Provide the [X, Y] coordinate of the cell's center where the given text is located.  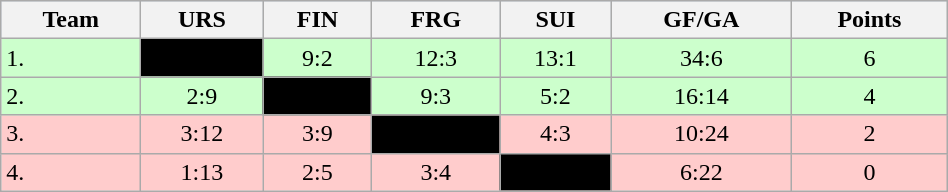
Team [71, 20]
6:22 [701, 172]
2:5 [318, 172]
3:12 [202, 134]
16:14 [701, 96]
2. [71, 96]
12:3 [436, 58]
URS [202, 20]
9:3 [436, 96]
1:13 [202, 172]
2:9 [202, 96]
4:3 [556, 134]
4 [870, 96]
0 [870, 172]
5:2 [556, 96]
4. [71, 172]
3. [71, 134]
34:6 [701, 58]
3:9 [318, 134]
1. [71, 58]
6 [870, 58]
10:24 [701, 134]
FRG [436, 20]
2 [870, 134]
13:1 [556, 58]
SUI [556, 20]
FIN [318, 20]
GF/GA [701, 20]
Points [870, 20]
9:2 [318, 58]
3:4 [436, 172]
